Extract the (x, y) coordinate from the center of the cell holding the provided text.  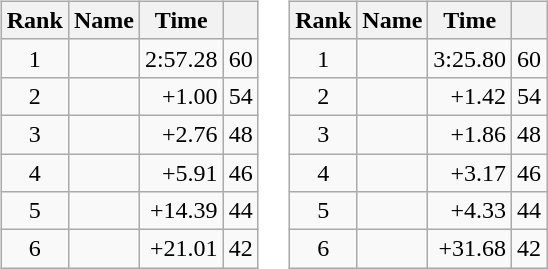
+1.42 (470, 96)
+2.76 (181, 134)
+1.86 (470, 134)
+31.68 (470, 249)
+5.91 (181, 173)
+1.00 (181, 96)
2:57.28 (181, 58)
3:25.80 (470, 58)
+14.39 (181, 211)
+3.17 (470, 173)
+4.33 (470, 211)
+21.01 (181, 249)
